For the text-containing cell, return its midpoint in [X, Y] coordinate format. 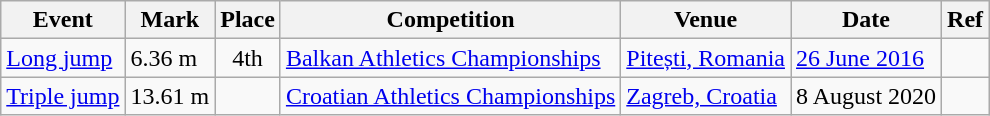
8 August 2020 [866, 96]
Place [248, 20]
Long jump [63, 58]
26 June 2016 [866, 58]
Zagreb, Croatia [706, 96]
Date [866, 20]
Triple jump [63, 96]
Balkan Athletics Championships [450, 58]
Competition [450, 20]
Event [63, 20]
13.61 m [170, 96]
Croatian Athletics Championships [450, 96]
Ref [966, 20]
4th [248, 58]
6.36 m [170, 58]
Mark [170, 20]
Venue [706, 20]
Pitești, Romania [706, 58]
